Pinpoint the cell where the given text exists, returning its (x, y) midpoint coordinate. 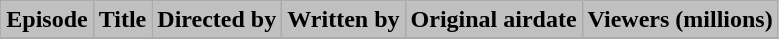
Title (122, 20)
Episode (47, 20)
Original airdate (494, 20)
Viewers (millions) (680, 20)
Written by (344, 20)
Directed by (217, 20)
